Return the [X, Y] coordinate for the center point of the cell that contains the specified text.  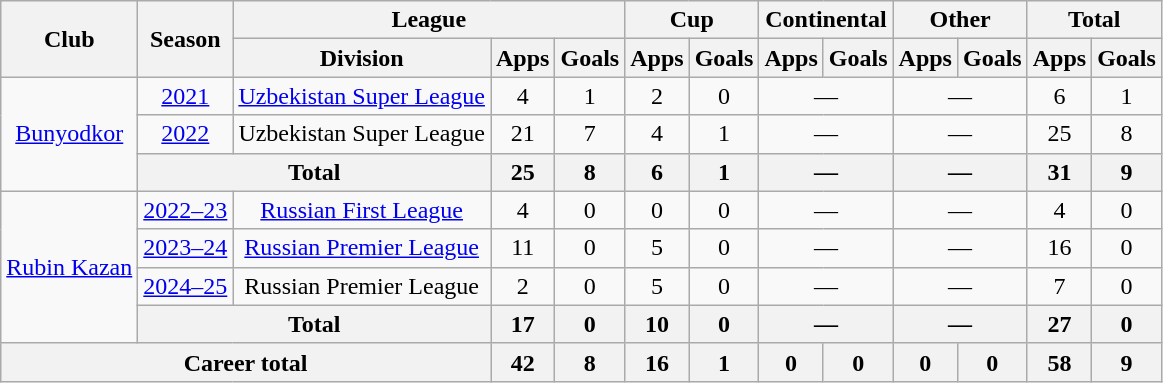
Cup [692, 20]
10 [657, 324]
2023–24 [186, 248]
17 [522, 324]
Bunyodkor [70, 134]
Club [70, 39]
58 [1059, 362]
Rubin Kazan [70, 267]
2022–23 [186, 210]
2022 [186, 134]
League [429, 20]
2021 [186, 96]
2024–25 [186, 286]
Other [960, 20]
Continental [826, 20]
42 [522, 362]
31 [1059, 172]
11 [522, 248]
21 [522, 134]
Career total [246, 362]
Division [362, 58]
27 [1059, 324]
Season [186, 39]
Russian First League [362, 210]
